Detect which cell encompasses the target text, then output its [x, y] center coordinate. 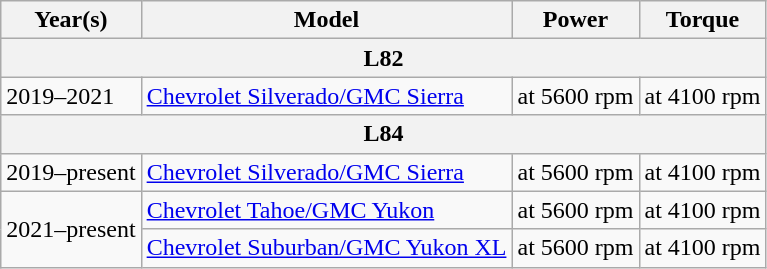
L82 [384, 58]
Power [576, 20]
Torque [702, 20]
2019–2021 [71, 96]
Chevrolet Suburban/GMC Yukon XL [326, 248]
Year(s) [71, 20]
2021–present [71, 229]
L84 [384, 134]
Model [326, 20]
2019–present [71, 172]
Chevrolet Tahoe/GMC Yukon [326, 210]
